Return the [x, y] coordinate for the center point of the cell that contains the specified text.  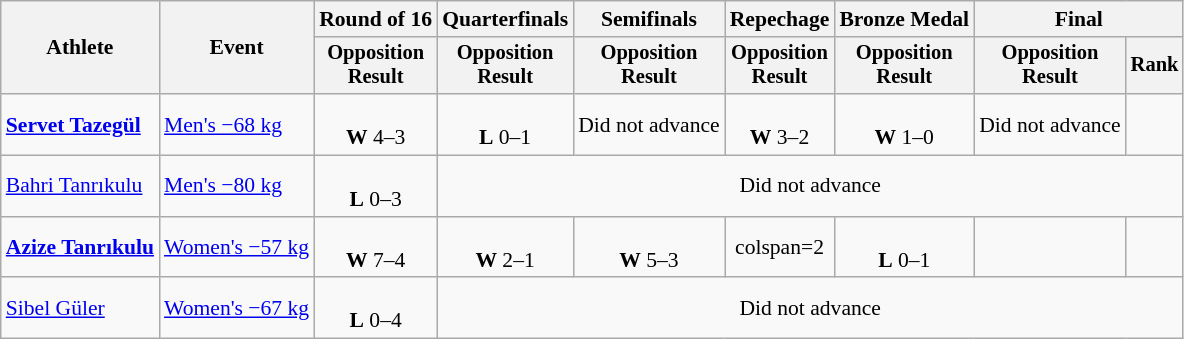
L 0–4 [376, 308]
Sibel Güler [80, 308]
W 2–1 [505, 248]
Servet Tazegül [80, 124]
Azize Tanrıkulu [80, 248]
Event [236, 48]
Final [1078, 19]
Bronze Medal [904, 19]
W 4–3 [376, 124]
Quarterfinals [505, 19]
Round of 16 [376, 19]
Women's −57 kg [236, 248]
colspan=2 [780, 248]
W 1–0 [904, 124]
Rank [1155, 66]
Semifinals [649, 19]
W 7–4 [376, 248]
Women's −67 kg [236, 308]
L 0–3 [376, 186]
Men's −80 kg [236, 186]
Men's −68 kg [236, 124]
W 3–2 [780, 124]
W 5–3 [649, 248]
Bahri Tanrıkulu [80, 186]
Repechage [780, 19]
Athlete [80, 48]
